Scan for the cell matching the given text and deliver its [X, Y] coordinate at center. 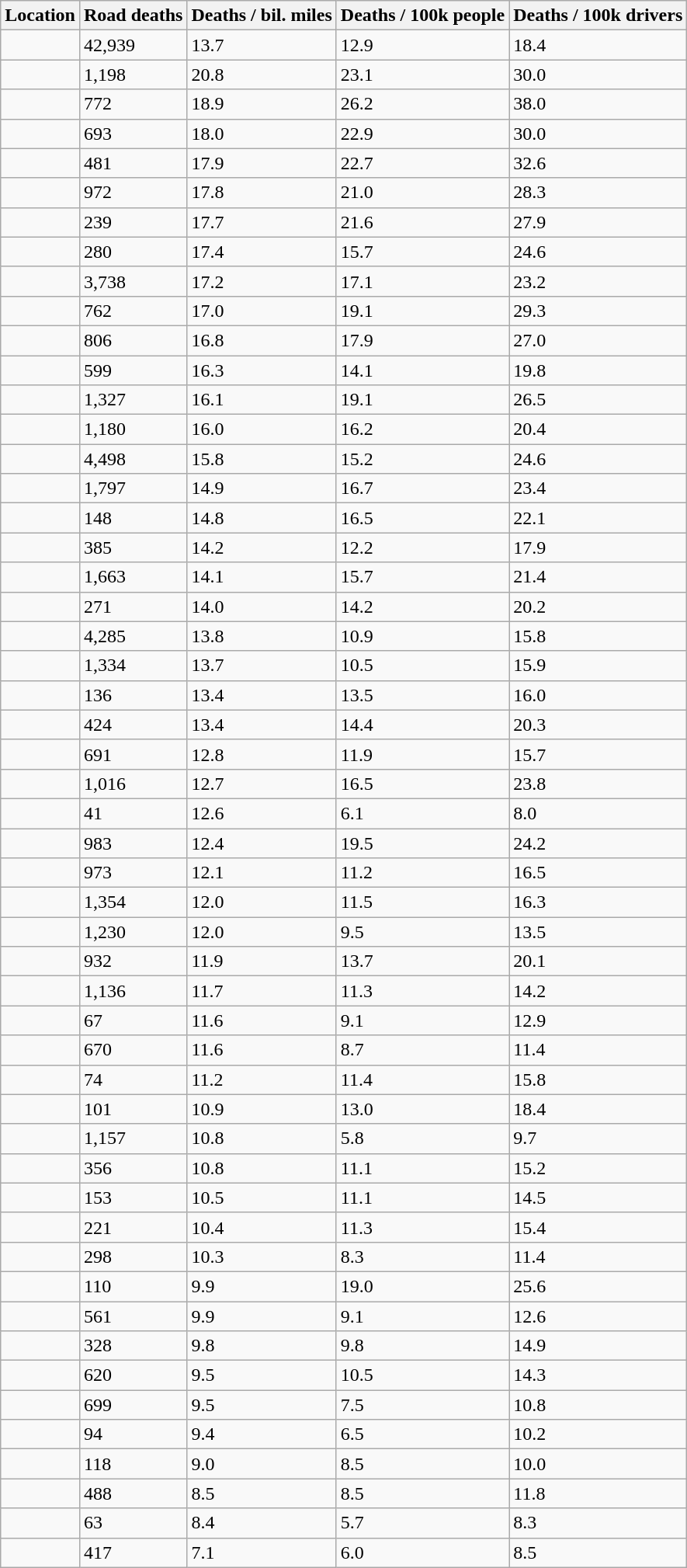
17.1 [422, 281]
25.6 [598, 1286]
20.4 [598, 429]
15.9 [598, 666]
221 [133, 1227]
41 [133, 813]
7.5 [422, 1405]
1,198 [133, 75]
32.6 [598, 163]
63 [133, 1523]
8.4 [262, 1523]
Road deaths [133, 16]
14.3 [598, 1375]
1,334 [133, 666]
101 [133, 1109]
14.4 [422, 725]
21.0 [422, 193]
6.0 [422, 1552]
1,180 [133, 429]
8.7 [422, 1050]
Deaths / bil. miles [262, 16]
1,230 [133, 932]
4,285 [133, 636]
699 [133, 1405]
27.9 [598, 222]
5.8 [422, 1139]
12.4 [262, 843]
932 [133, 961]
17.2 [262, 281]
972 [133, 193]
13.0 [422, 1109]
148 [133, 518]
16.2 [422, 429]
17.0 [262, 311]
118 [133, 1464]
94 [133, 1434]
20.3 [598, 725]
5.7 [422, 1523]
772 [133, 104]
10.4 [262, 1227]
17.8 [262, 193]
691 [133, 754]
20.8 [262, 75]
271 [133, 607]
3,738 [133, 281]
10.0 [598, 1464]
10.3 [262, 1257]
22.9 [422, 134]
12.7 [262, 784]
136 [133, 695]
153 [133, 1198]
14.8 [262, 518]
12.2 [422, 548]
12.8 [262, 754]
561 [133, 1316]
74 [133, 1080]
670 [133, 1050]
21.4 [598, 577]
7.1 [262, 1552]
328 [133, 1346]
1,663 [133, 577]
Deaths / 100k people [422, 16]
28.3 [598, 193]
280 [133, 252]
16.7 [422, 488]
9.0 [262, 1464]
17.7 [262, 222]
26.2 [422, 104]
19.5 [422, 843]
42,939 [133, 45]
13.8 [262, 636]
1,354 [133, 902]
4,498 [133, 459]
12.1 [262, 873]
11.5 [422, 902]
424 [133, 725]
22.1 [598, 518]
599 [133, 370]
488 [133, 1493]
23.2 [598, 281]
21.6 [422, 222]
1,797 [133, 488]
15.4 [598, 1227]
11.8 [598, 1493]
67 [133, 1020]
6.1 [422, 813]
9.7 [598, 1139]
14.0 [262, 607]
16.8 [262, 340]
417 [133, 1552]
24.2 [598, 843]
1,327 [133, 400]
973 [133, 873]
26.5 [598, 400]
Location [40, 16]
19.8 [598, 370]
385 [133, 548]
298 [133, 1257]
110 [133, 1286]
23.1 [422, 75]
1,136 [133, 991]
18.9 [262, 104]
11.7 [262, 991]
1,157 [133, 1139]
620 [133, 1375]
6.5 [422, 1434]
23.8 [598, 784]
9.4 [262, 1434]
693 [133, 134]
806 [133, 340]
14.5 [598, 1198]
762 [133, 311]
20.2 [598, 607]
239 [133, 222]
983 [133, 843]
8.0 [598, 813]
17.4 [262, 252]
38.0 [598, 104]
23.4 [598, 488]
19.0 [422, 1286]
16.1 [262, 400]
481 [133, 163]
29.3 [598, 311]
Deaths / 100k drivers [598, 16]
18.0 [262, 134]
10.2 [598, 1434]
27.0 [598, 340]
22.7 [422, 163]
356 [133, 1168]
1,016 [133, 784]
20.1 [598, 961]
